Identify which cell holds the provided text, then report its [X, Y] central coordinate. 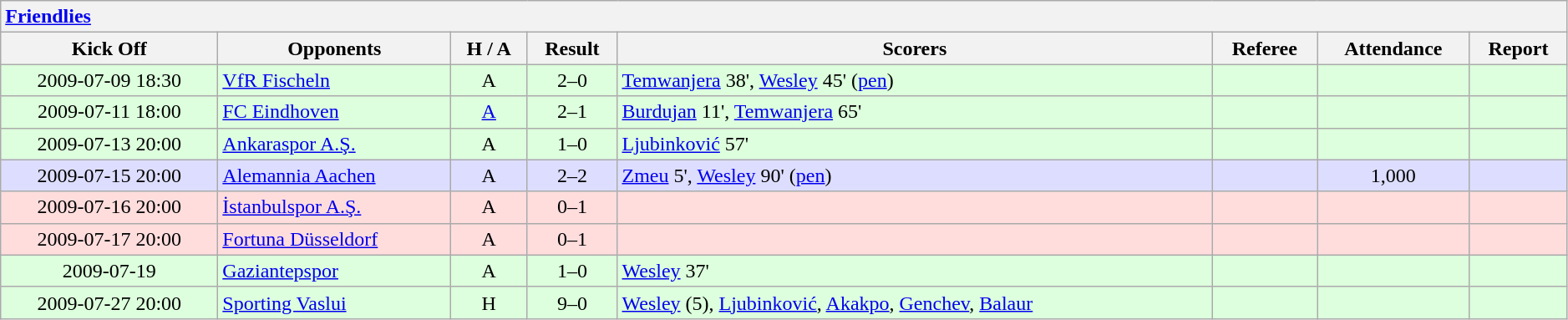
Burdujan 11', Temwanjera 65' [915, 112]
Sporting Vaslui [334, 302]
Wesley (5), Ljubinković, Akakpo, Genchev, Balaur [915, 302]
H [490, 302]
2009-07-27 20:00 [109, 302]
Scorers [915, 48]
FC Eindhoven [334, 112]
H / A [490, 48]
Result [572, 48]
Gaziantepspor [334, 271]
Report [1519, 48]
2–1 [572, 112]
Attendance [1393, 48]
Alemannia Aachen [334, 175]
2009-07-15 20:00 [109, 175]
2–2 [572, 175]
Ljubinković 57' [915, 144]
Friendlies [784, 17]
VfR Fischeln [334, 80]
2009-07-17 20:00 [109, 239]
Fortuna Düsseldorf [334, 239]
Opponents [334, 48]
Wesley 37' [915, 271]
2–0 [572, 80]
1,000 [1393, 175]
2009-07-19 [109, 271]
2009-07-09 18:30 [109, 80]
2009-07-11 18:00 [109, 112]
Ankaraspor A.Ş. [334, 144]
Referee [1265, 48]
2009-07-13 20:00 [109, 144]
9–0 [572, 302]
Temwanjera 38', Wesley 45' (pen) [915, 80]
Zmeu 5', Wesley 90' (pen) [915, 175]
Kick Off [109, 48]
2009-07-16 20:00 [109, 207]
İstanbulspor A.Ş. [334, 207]
